Find where the given text appears and provide that cell's center as (X, Y) coordinate. 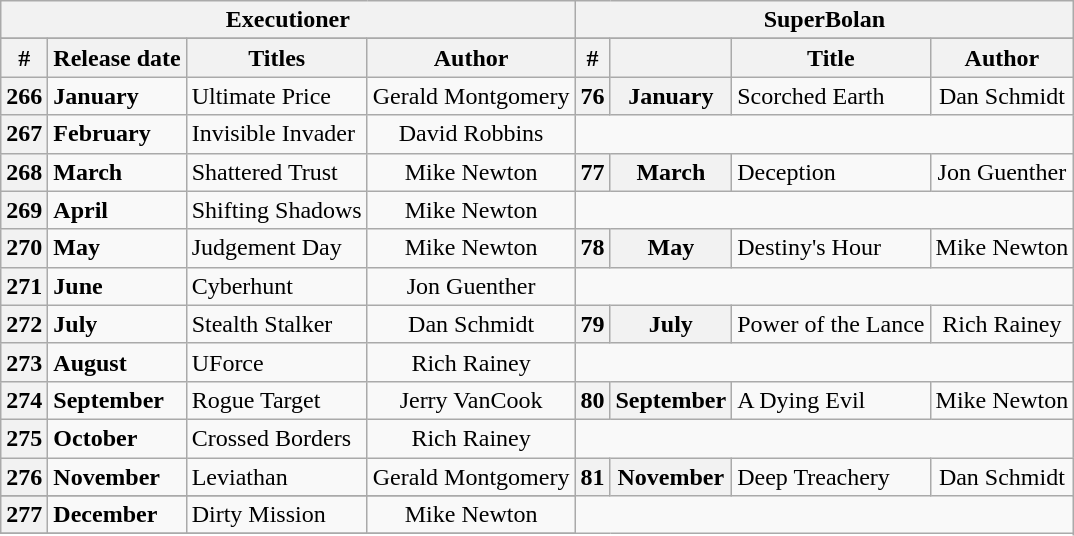
Shattered Trust (276, 172)
274 (24, 400)
275 (24, 438)
81 (592, 477)
SuperBolan (824, 20)
April (117, 210)
271 (24, 286)
273 (24, 362)
August (117, 362)
Stealth Stalker (276, 324)
Crossed Borders (276, 438)
Judgement Day (276, 248)
268 (24, 172)
December (117, 515)
Deception (831, 172)
Executioner (288, 20)
David Robbins (471, 134)
277 (24, 515)
Leviathan (276, 477)
269 (24, 210)
A Dying Evil (831, 400)
266 (24, 96)
Power of the Lance (831, 324)
June (117, 286)
Title (831, 58)
Invisible Invader (276, 134)
267 (24, 134)
February (117, 134)
Shifting Shadows (276, 210)
Scorched Earth (831, 96)
October (117, 438)
76 (592, 96)
Jerry VanCook (471, 400)
Release date (117, 58)
Destiny's Hour (831, 248)
77 (592, 172)
272 (24, 324)
78 (592, 248)
Rogue Target (276, 400)
UForce (276, 362)
Deep Treachery (831, 477)
Ultimate Price (276, 96)
Dirty Mission (276, 515)
Titles (276, 58)
Cyberhunt (276, 286)
276 (24, 477)
80 (592, 400)
270 (24, 248)
79 (592, 324)
